Pinpoint the cell where the given text exists, returning its [x, y] midpoint coordinate. 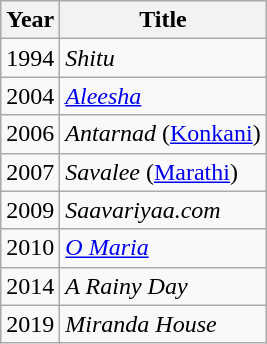
2007 [30, 172]
Shitu [163, 58]
2014 [30, 286]
Miranda House [163, 324]
2009 [30, 210]
Savalee (Marathi) [163, 172]
1994 [30, 58]
Saavariyaa.com [163, 210]
O Maria [163, 248]
2010 [30, 248]
Title [163, 20]
Year [30, 20]
Antarnad (Konkani) [163, 134]
A Rainy Day [163, 286]
2004 [30, 96]
2019 [30, 324]
2006 [30, 134]
Aleesha [163, 96]
